Find where the given text appears and provide that cell's center as (X, Y) coordinate. 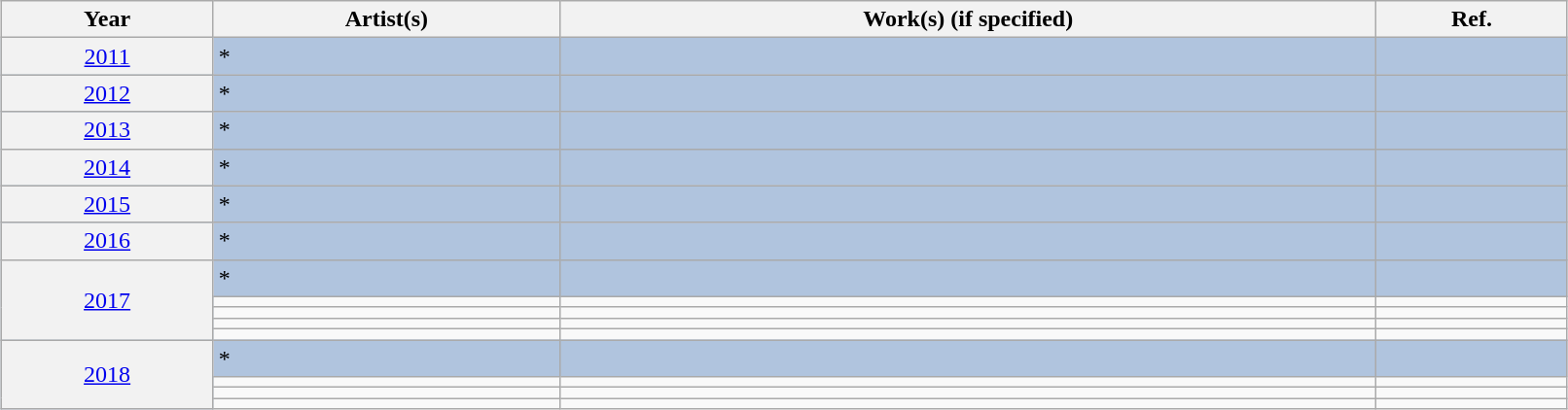
2018 (107, 375)
Artist(s) (386, 19)
2015 (107, 204)
2012 (107, 93)
2013 (107, 130)
2016 (107, 241)
Work(s) (if specified) (969, 19)
2011 (107, 56)
2014 (107, 167)
2017 (107, 299)
Ref. (1472, 19)
Year (107, 19)
